Return (x, y) of the center of cell containing provided text 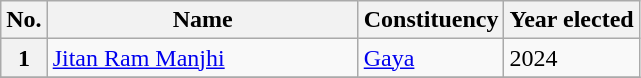
Gaya (431, 58)
1 (24, 58)
Constituency (431, 20)
Year elected (572, 20)
Jitan Ram Manjhi (202, 58)
No. (24, 20)
2024 (572, 58)
Name (202, 20)
